Locate the cell with the specified text and output its [x, y] center coordinate. 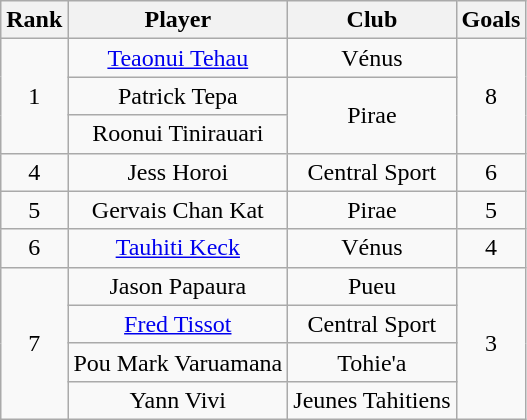
7 [34, 343]
Gervais Chan Kat [178, 210]
1 [34, 96]
Player [178, 20]
Patrick Tepa [178, 96]
Jeunes Tahitiens [372, 400]
Pueu [372, 286]
Jason Papaura [178, 286]
Tauhiti Keck [178, 248]
Rank [34, 20]
Goals [491, 20]
Jess Horoi [178, 172]
Teaonui Tehau [178, 58]
8 [491, 96]
Pou Mark Varuamana [178, 362]
3 [491, 343]
Tohie'a [372, 362]
Club [372, 20]
Roonui Tinirauari [178, 134]
Yann Vivi [178, 400]
Fred Tissot [178, 324]
